Locate the cell with the specified text and output its (X, Y) center coordinate. 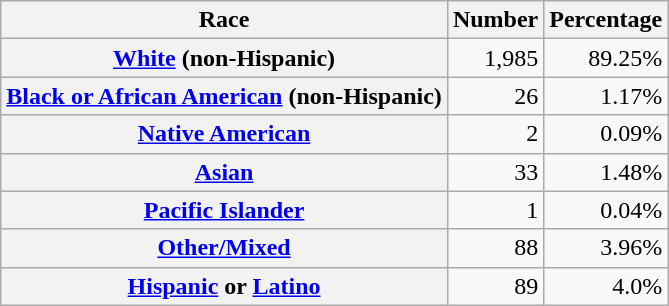
Percentage (606, 20)
Native American (224, 134)
1.48% (606, 172)
89.25% (606, 58)
Asian (224, 172)
Black or African American (non-Hispanic) (224, 96)
1.17% (606, 96)
88 (495, 248)
3.96% (606, 248)
33 (495, 172)
Number (495, 20)
Pacific Islander (224, 210)
1 (495, 210)
89 (495, 286)
0.04% (606, 210)
0.09% (606, 134)
Hispanic or Latino (224, 286)
Race (224, 20)
Other/Mixed (224, 248)
White (non-Hispanic) (224, 58)
2 (495, 134)
4.0% (606, 286)
26 (495, 96)
1,985 (495, 58)
